Return [x, y] of the center of cell containing provided text 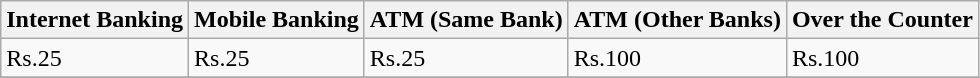
Internet Banking [95, 20]
Mobile Banking [277, 20]
ATM (Same Bank) [466, 20]
Over the Counter [882, 20]
ATM (Other Banks) [677, 20]
